Output the [X, Y] coordinate of the center of the cell containing the given text.  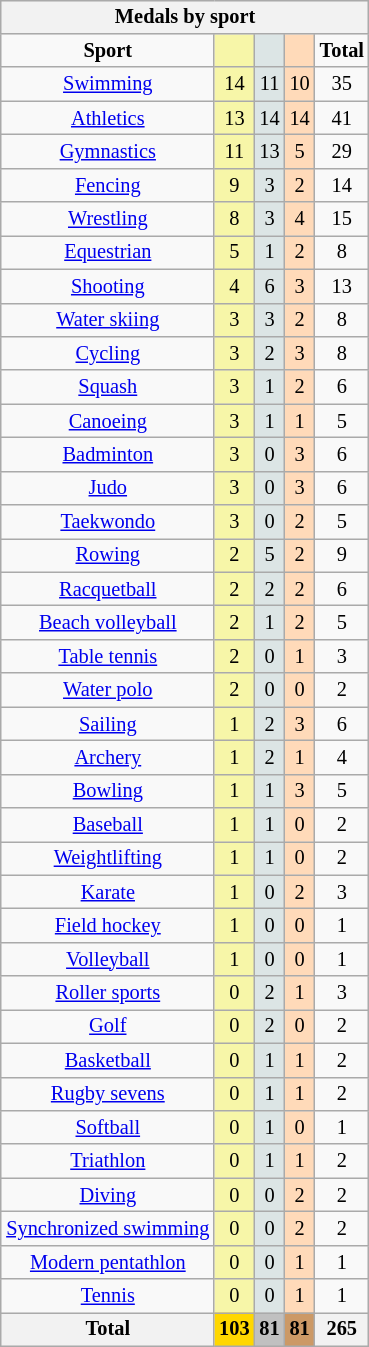
Weightlifting [108, 859]
Basketball [108, 1060]
Diving [108, 1195]
Bowling [108, 791]
Swimming [108, 84]
Medals by sport [185, 17]
Water polo [108, 690]
Squash [108, 387]
Canoeing [108, 421]
15 [342, 219]
10 [300, 84]
Karate [108, 892]
Triathlon [108, 1161]
Sailing [108, 724]
Sport [108, 51]
Racquetball [108, 589]
Water skiing [108, 320]
Table tennis [108, 657]
265 [342, 1330]
41 [342, 118]
Taekwondo [108, 522]
Golf [108, 1027]
35 [342, 84]
Equestrian [108, 253]
Beach volleyball [108, 623]
Synchronized swimming [108, 1229]
Modern pentathlon [108, 1262]
Tennis [108, 1296]
103 [234, 1330]
Athletics [108, 118]
Cycling [108, 354]
Rugby sevens [108, 1094]
29 [342, 152]
Badminton [108, 455]
Softball [108, 1128]
Judo [108, 488]
Rowing [108, 556]
Wrestling [108, 219]
Volleyball [108, 960]
Fencing [108, 185]
Shooting [108, 286]
Roller sports [108, 993]
Archery [108, 758]
Field hockey [108, 926]
Baseball [108, 825]
Gymnastics [108, 152]
